Detect which cell encompasses the target text, then output its (x, y) center coordinate. 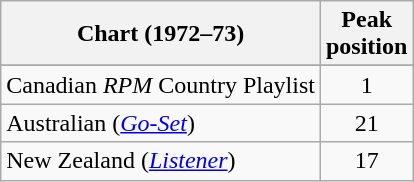
Australian (Go-Set) (161, 123)
Peakposition (366, 34)
21 (366, 123)
Chart (1972–73) (161, 34)
17 (366, 161)
1 (366, 85)
New Zealand (Listener) (161, 161)
Canadian RPM Country Playlist (161, 85)
